Identify which cell holds the provided text, then report its (X, Y) central coordinate. 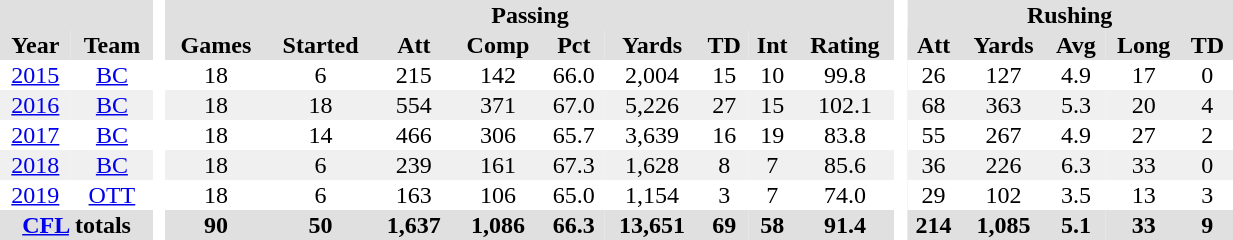
226 (1003, 165)
17 (1144, 75)
13,651 (652, 225)
4 (1207, 105)
Int (772, 45)
68 (934, 105)
83.8 (844, 135)
2015 (36, 75)
50 (320, 225)
2017 (36, 135)
Year (36, 45)
55 (934, 135)
6.3 (1076, 165)
267 (1003, 135)
Started (320, 45)
1,086 (498, 225)
1,154 (652, 195)
214 (934, 225)
554 (414, 105)
371 (498, 105)
2 (1207, 135)
OTT (112, 195)
67.3 (574, 165)
5.3 (1076, 105)
CFL totals (76, 225)
102.1 (844, 105)
67.0 (574, 105)
163 (414, 195)
91.4 (844, 225)
5,226 (652, 105)
Passing (530, 15)
Rushing (1070, 15)
20 (1144, 105)
3,639 (652, 135)
66.3 (574, 225)
2016 (36, 105)
65.0 (574, 195)
Team (112, 45)
102 (1003, 195)
10 (772, 75)
161 (498, 165)
Comp (498, 45)
127 (1003, 75)
74.0 (844, 195)
19 (772, 135)
13 (1144, 195)
36 (934, 165)
3.5 (1076, 195)
1,628 (652, 165)
85.6 (844, 165)
2019 (36, 195)
2018 (36, 165)
106 (498, 195)
66.0 (574, 75)
26 (934, 75)
69 (724, 225)
363 (1003, 105)
306 (498, 135)
1,637 (414, 225)
9 (1207, 225)
29 (934, 195)
65.7 (574, 135)
58 (772, 225)
Rating (844, 45)
99.8 (844, 75)
14 (320, 135)
90 (216, 225)
Pct (574, 45)
142 (498, 75)
Games (216, 45)
466 (414, 135)
5.1 (1076, 225)
Avg (1076, 45)
Long (1144, 45)
8 (724, 165)
1,085 (1003, 225)
215 (414, 75)
2,004 (652, 75)
239 (414, 165)
16 (724, 135)
